Locate the cell with the specified text and output its [X, Y] center coordinate. 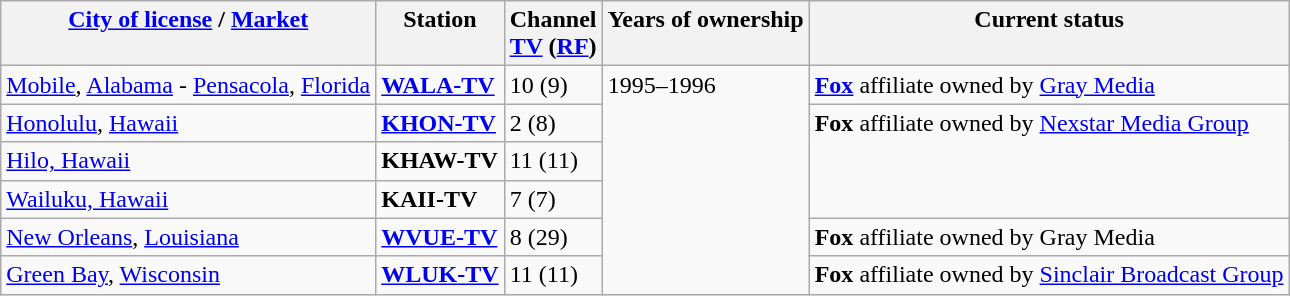
10 (9) [553, 85]
2 (8) [553, 123]
Years of ownership [706, 34]
Station [440, 34]
Green Bay, Wisconsin [188, 275]
Hilo, Hawaii [188, 161]
Fox affiliate owned by Nexstar Media Group [1049, 161]
KHON-TV [440, 123]
WVUE-TV [440, 237]
Fox affiliate owned by Sinclair Broadcast Group [1049, 275]
8 (29) [553, 237]
WLUK-TV [440, 275]
1995–1996 [706, 180]
7 (7) [553, 199]
Mobile, Alabama - Pensacola, Florida [188, 85]
Wailuku, Hawaii [188, 199]
KAII-TV [440, 199]
Current status [1049, 34]
New Orleans, Louisiana [188, 237]
City of license / Market [188, 34]
Honolulu, Hawaii [188, 123]
KHAW-TV [440, 161]
Channel TV (RF) [553, 34]
WALA-TV [440, 85]
